Locate the cell with the specified text and output its (X, Y) center coordinate. 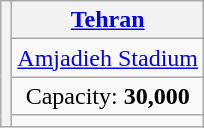
Capacity: 30,000 (108, 96)
Tehran (108, 20)
Amjadieh Stadium (108, 58)
